Scan for the cell matching the given text and deliver its (X, Y) coordinate at center. 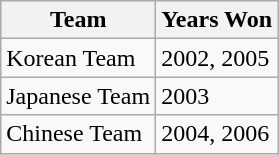
Years Won (217, 20)
Team (78, 20)
2002, 2005 (217, 58)
2004, 2006 (217, 134)
Chinese Team (78, 134)
Korean Team (78, 58)
2003 (217, 96)
Japanese Team (78, 96)
